Capture the cell that displays the provided text and extract its [X, Y] central coordinate. 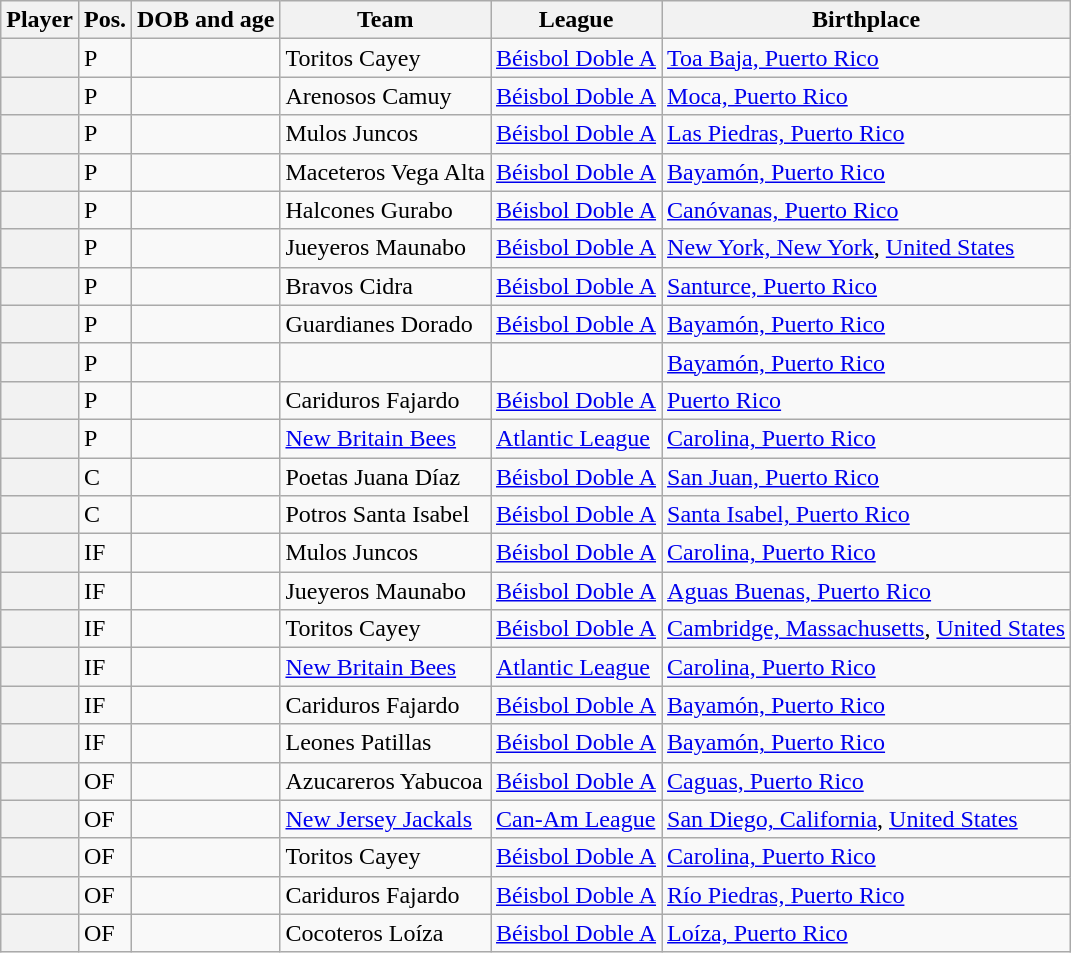
Loíza, Puerto Rico [866, 933]
Caguas, Puerto Rico [866, 781]
Leones Patillas [386, 743]
Team [386, 20]
San Diego, California, United States [866, 819]
San Juan, Puerto Rico [866, 477]
League [576, 20]
Maceteros Vega Alta [386, 172]
Poetas Juana Díaz [386, 477]
Canóvanas, Puerto Rico [866, 210]
Can-Am League [576, 819]
Toa Baja, Puerto Rico [866, 58]
Las Piedras, Puerto Rico [866, 134]
Potros Santa Isabel [386, 515]
Birthplace [866, 20]
DOB and age [206, 20]
New York, New York, United States [866, 248]
Azucareros Yabucoa [386, 781]
Cocoteros Loíza [386, 933]
Aguas Buenas, Puerto Rico [866, 591]
Bravos Cidra [386, 286]
Santurce, Puerto Rico [866, 286]
Cambridge, Massachusetts, United States [866, 629]
Halcones Gurabo [386, 210]
Guardianes Dorado [386, 324]
Santa Isabel, Puerto Rico [866, 515]
New Jersey Jackals [386, 819]
Arenosos Camuy [386, 96]
Río Piedras, Puerto Rico [866, 895]
Pos. [104, 20]
Moca, Puerto Rico [866, 96]
Player [40, 20]
Puerto Rico [866, 400]
